Find where the given text appears and provide that cell's center as [x, y] coordinate. 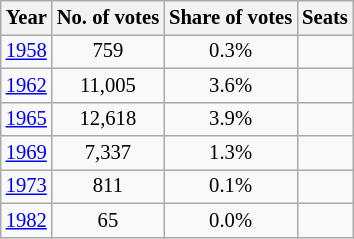
65 [108, 220]
1973 [26, 186]
Share of votes [230, 17]
Seats [325, 17]
3.9% [230, 119]
1.3% [230, 153]
1958 [26, 51]
12,618 [108, 119]
811 [108, 186]
1965 [26, 119]
0.1% [230, 186]
1962 [26, 85]
7,337 [108, 153]
3.6% [230, 85]
0.3% [230, 51]
1982 [26, 220]
Year [26, 17]
759 [108, 51]
0.0% [230, 220]
No. of votes [108, 17]
1969 [26, 153]
11,005 [108, 85]
